For the text-containing cell, return its midpoint in (X, Y) coordinate format. 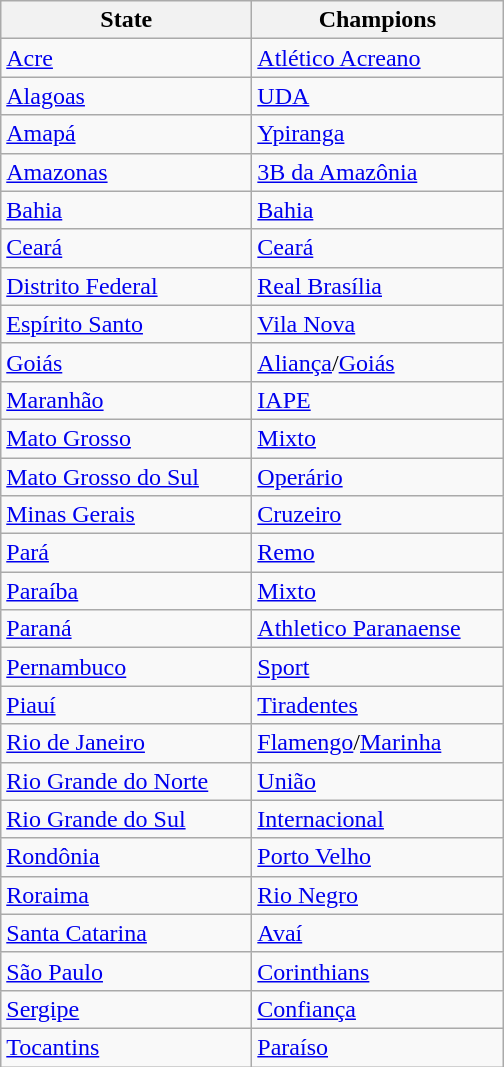
São Paulo (126, 971)
Sergipe (126, 1009)
Atlético Acreano (378, 58)
Roraima (126, 895)
Vila Nova (378, 324)
Avaí (378, 933)
Corinthians (378, 971)
Distrito Federal (126, 286)
IAPE (378, 400)
Mato Grosso (126, 438)
Rio Grande do Sul (126, 819)
Porto Velho (378, 857)
Remo (378, 553)
Cruzeiro (378, 515)
Tiradentes (378, 705)
Acre (126, 58)
Mato Grosso do Sul (126, 477)
Ypiranga (378, 134)
Operário (378, 477)
UDA (378, 96)
Amapá (126, 134)
Sport (378, 667)
Rio Negro (378, 895)
Aliança/Goiás (378, 362)
Rio Grande do Norte (126, 781)
Rio de Janeiro (126, 743)
3B da Amazônia (378, 172)
Espírito Santo (126, 324)
Confiança (378, 1009)
Paraná (126, 629)
Champions (378, 20)
Maranhão (126, 400)
Rondônia (126, 857)
Goiás (126, 362)
Paraíba (126, 591)
Minas Gerais (126, 515)
Pernambuco (126, 667)
Internacional (378, 819)
Piauí (126, 705)
Paraíso (378, 1047)
Pará (126, 553)
State (126, 20)
Alagoas (126, 96)
União (378, 781)
Amazonas (126, 172)
Santa Catarina (126, 933)
Athletico Paranaense (378, 629)
Flamengo/Marinha (378, 743)
Real Brasília (378, 286)
Tocantins (126, 1047)
